Detect which cell encompasses the target text, then output its (X, Y) center coordinate. 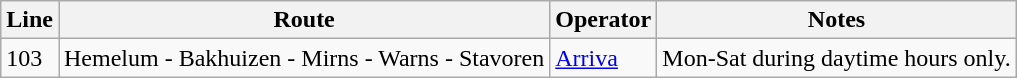
103 (30, 58)
Arriva (604, 58)
Line (30, 20)
Mon-Sat during daytime hours only. (836, 58)
Route (304, 20)
Notes (836, 20)
Operator (604, 20)
Hemelum - Bakhuizen - Mirns - Warns - Stavoren (304, 58)
